From the cell containing the given text, extract its center point as [X, Y] coordinate. 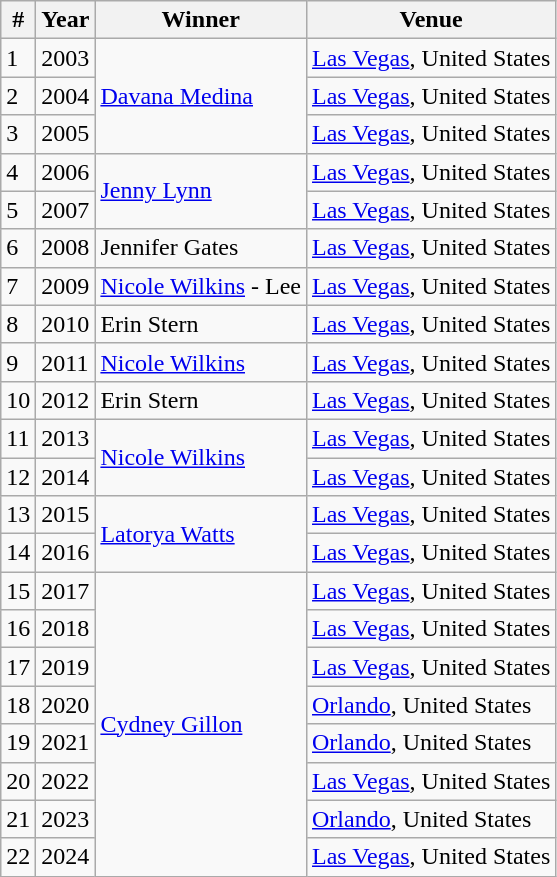
17 [18, 667]
18 [18, 705]
11 [18, 438]
2016 [66, 553]
2012 [66, 400]
2008 [66, 248]
2018 [66, 629]
Cydney Gillon [201, 724]
2020 [66, 705]
Year [66, 20]
6 [18, 248]
2009 [66, 286]
Winner [201, 20]
2019 [66, 667]
8 [18, 324]
Jennifer Gates [201, 248]
Nicole Wilkins - Lee [201, 286]
2021 [66, 743]
16 [18, 629]
3 [18, 134]
2014 [66, 477]
22 [18, 857]
10 [18, 400]
12 [18, 477]
2017 [66, 591]
2011 [66, 362]
2024 [66, 857]
Latorya Watts [201, 534]
# [18, 20]
2013 [66, 438]
13 [18, 515]
2022 [66, 781]
Jenny Lynn [201, 191]
4 [18, 172]
2 [18, 96]
9 [18, 362]
20 [18, 781]
14 [18, 553]
21 [18, 819]
2004 [66, 96]
2006 [66, 172]
Venue [430, 20]
Davana Medina [201, 96]
2010 [66, 324]
1 [18, 58]
19 [18, 743]
2015 [66, 515]
2003 [66, 58]
2007 [66, 210]
5 [18, 210]
7 [18, 286]
2023 [66, 819]
15 [18, 591]
2005 [66, 134]
